Return the (x, y) coordinate for the center point of the cell that contains the specified text.  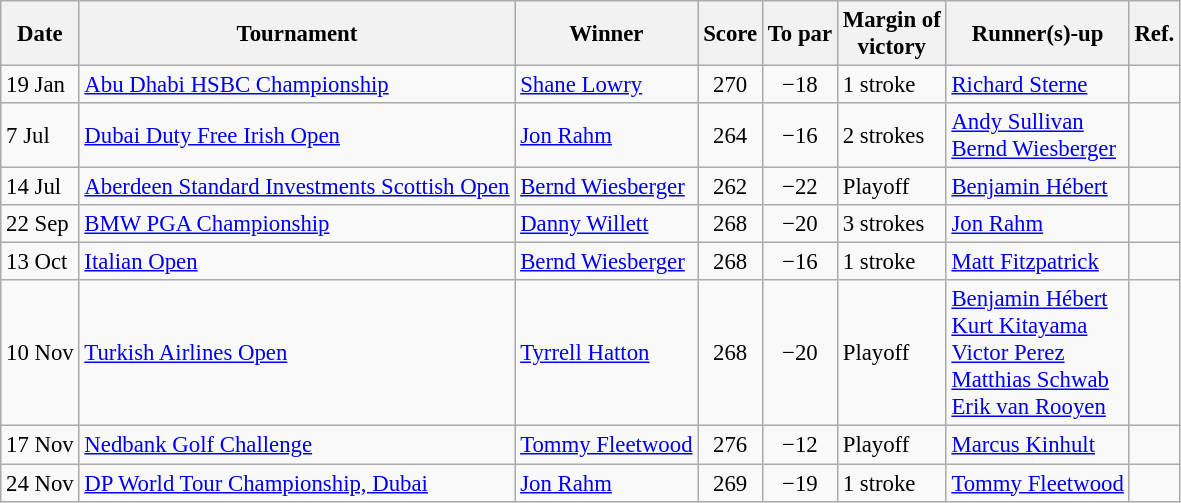
24 Nov (40, 483)
10 Nov (40, 353)
−18 (800, 85)
BMW PGA Championship (297, 224)
Benjamin Hébert (1038, 187)
Marcus Kinhult (1038, 445)
Turkish Airlines Open (297, 353)
Date (40, 34)
Shane Lowry (606, 85)
Dubai Duty Free Irish Open (297, 136)
17 Nov (40, 445)
DP World Tour Championship, Dubai (297, 483)
−22 (800, 187)
Andy Sullivan Bernd Wiesberger (1038, 136)
13 Oct (40, 262)
To par (800, 34)
Aberdeen Standard Investments Scottish Open (297, 187)
−19 (800, 483)
3 strokes (892, 224)
19 Jan (40, 85)
7 Jul (40, 136)
Italian Open (297, 262)
262 (730, 187)
Runner(s)-up (1038, 34)
Winner (606, 34)
22 Sep (40, 224)
14 Jul (40, 187)
Richard Sterne (1038, 85)
Abu Dhabi HSBC Championship (297, 85)
Danny Willett (606, 224)
Score (730, 34)
264 (730, 136)
Ref. (1154, 34)
Margin ofvictory (892, 34)
276 (730, 445)
Tournament (297, 34)
2 strokes (892, 136)
270 (730, 85)
Tyrrell Hatton (606, 353)
Nedbank Golf Challenge (297, 445)
−12 (800, 445)
269 (730, 483)
Matt Fitzpatrick (1038, 262)
Benjamin Hébert Kurt Kitayama Victor Perez Matthias Schwab Erik van Rooyen (1038, 353)
